Pinpoint the cell where the given text exists, returning its [X, Y] midpoint coordinate. 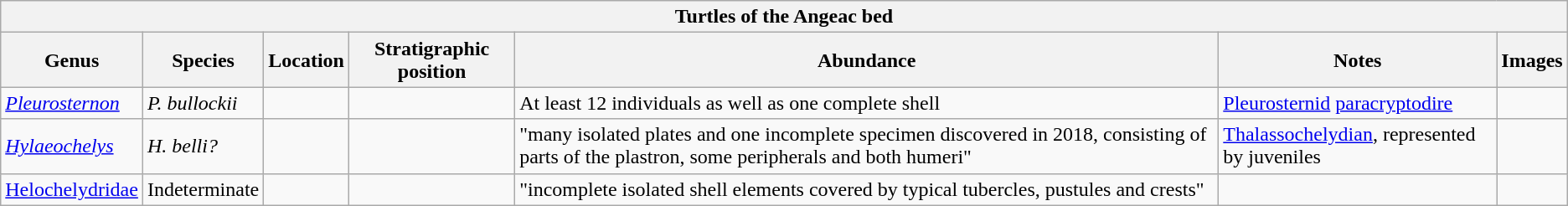
H. belli? [203, 146]
Pleurosternon [72, 103]
Location [307, 60]
Thalassochelydian, represented by juveniles [1358, 146]
Turtles of the Angeac bed [784, 17]
At least 12 individuals as well as one complete shell [867, 103]
Species [203, 60]
Hylaeochelys [72, 146]
P. bullockii [203, 103]
Indeterminate [203, 189]
Images [1532, 60]
"incomplete isolated shell elements covered by typical tubercles, pustules and crests" [867, 189]
Genus [72, 60]
Notes [1358, 60]
Pleurosternid paracryptodire [1358, 103]
"many isolated plates and one incomplete specimen discovered in 2018, consisting of parts of the plastron, some peripherals and both humeri" [867, 146]
Helochelydridae [72, 189]
Abundance [867, 60]
Stratigraphic position [431, 60]
